Search for the cell housing the specified text and yield its [x, y] center coordinate. 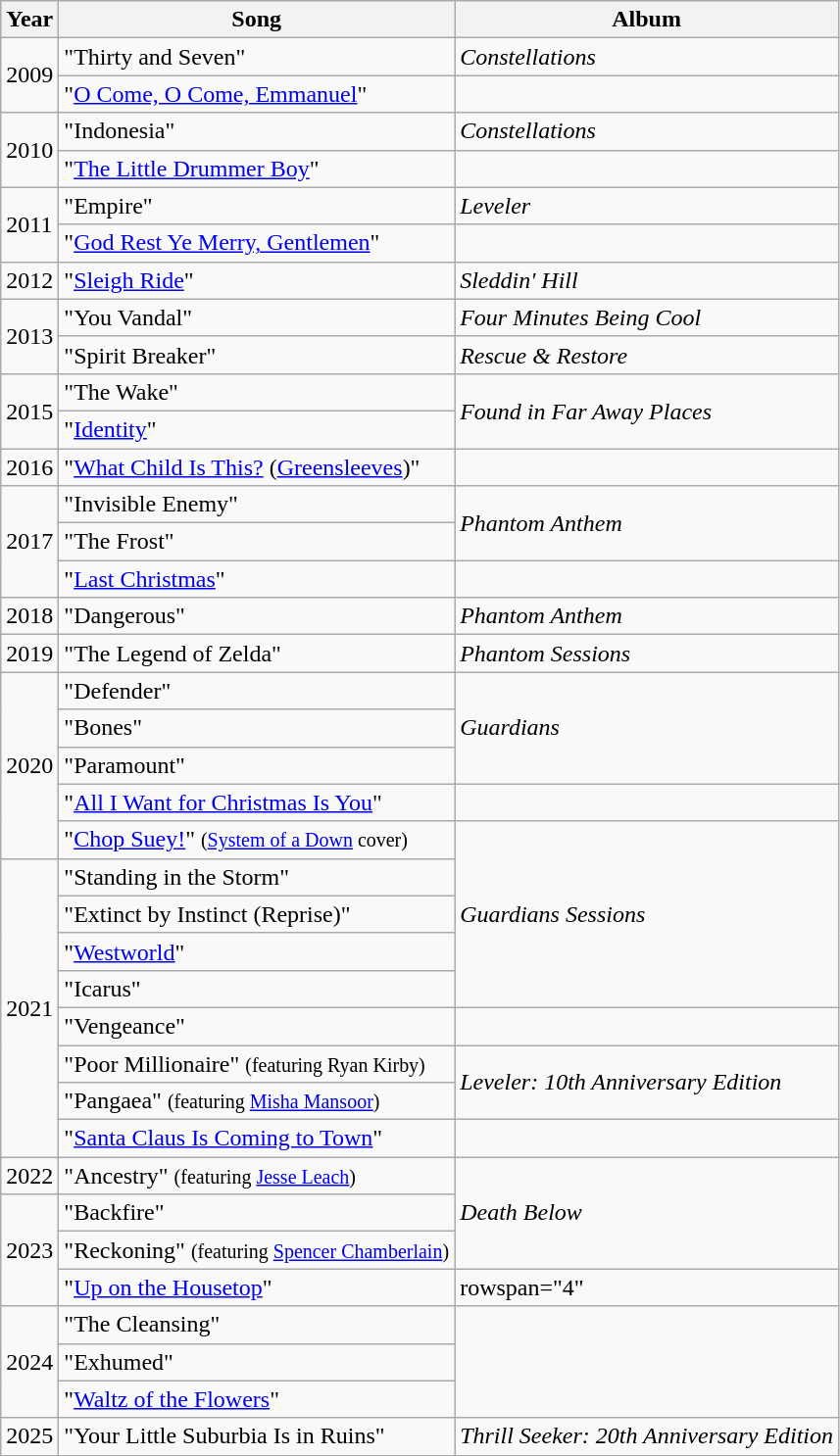
rowspan="4" [647, 1287]
2019 [29, 654]
2012 [29, 280]
"Paramount" [257, 765]
"Last Christmas" [257, 579]
2017 [29, 542]
Song [257, 20]
"Defender" [257, 691]
"Ancestry" (featuring Jesse Leach) [257, 1176]
"The Cleansing" [257, 1325]
Rescue & Restore [647, 355]
"Exhumed" [257, 1362]
"The Little Drummer Boy" [257, 169]
"Extinct by Instinct (Reprise)" [257, 914]
2011 [29, 224]
Death Below [647, 1213]
"O Come, O Come, Emmanuel" [257, 94]
Leveler: 10th Anniversary Edition [647, 1082]
"Standing in the Storm" [257, 877]
2023 [29, 1250]
"Santa Claus Is Coming to Town" [257, 1139]
Phantom Sessions [647, 654]
"Empire" [257, 206]
Guardians [647, 728]
Year [29, 20]
Guardians Sessions [647, 914]
"Vengeance" [257, 1026]
"Poor Millionaire" (featuring Ryan Kirby) [257, 1063]
"Dangerous" [257, 616]
2022 [29, 1176]
"Invisible Enemy" [257, 505]
"Your Little Suburbia Is in Ruins" [257, 1436]
"Thirty and Seven" [257, 57]
"Westworld" [257, 951]
"Pangaea" (featuring Misha Mansoor) [257, 1101]
"Sleigh Ride" [257, 280]
2015 [29, 411]
"Chop Suey!" (System of a Down cover) [257, 840]
2020 [29, 765]
Four Minutes Being Cool [647, 317]
"Spirit Breaker" [257, 355]
"Identity" [257, 429]
"The Frost" [257, 542]
2025 [29, 1436]
2010 [29, 150]
Sleddin' Hill [647, 280]
2024 [29, 1362]
"Backfire" [257, 1213]
2013 [29, 336]
2009 [29, 75]
Found in Far Away Places [647, 411]
Leveler [647, 206]
"You Vandal" [257, 317]
"Up on the Housetop" [257, 1287]
2021 [29, 1007]
Thrill Seeker: 20th Anniversary Edition [647, 1436]
Album [647, 20]
"God Rest Ye Merry, Gentlemen" [257, 243]
"Bones" [257, 728]
"The Legend of Zelda" [257, 654]
"Reckoning" (featuring Spencer Chamberlain) [257, 1250]
2018 [29, 616]
"Icarus" [257, 989]
"The Wake" [257, 392]
"Waltz of the Flowers" [257, 1399]
2016 [29, 467]
"Indonesia" [257, 131]
"All I Want for Christmas Is You" [257, 802]
"What Child Is This? (Greensleeves)" [257, 467]
